Pinpoint the cell where the given text exists, returning its (X, Y) midpoint coordinate. 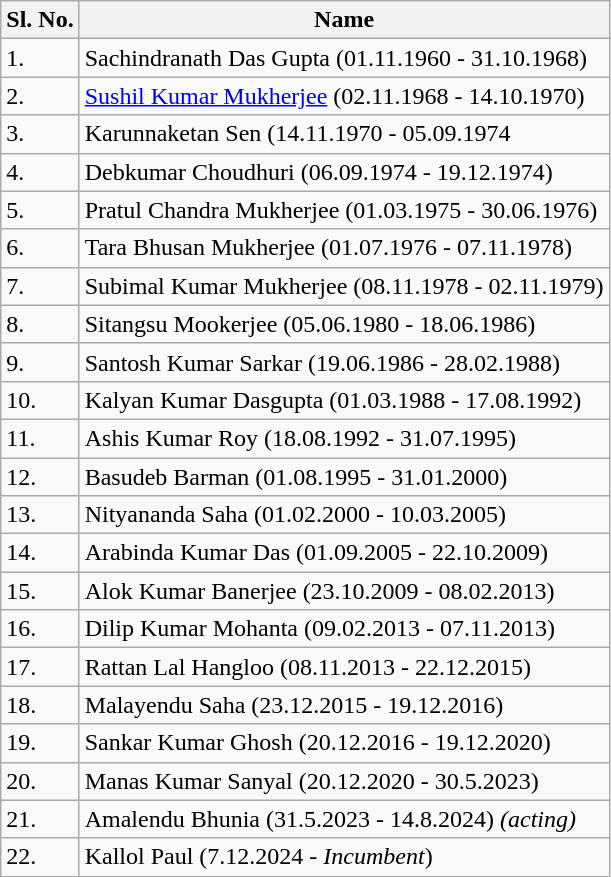
Nityananda Saha (01.02.2000 - 10.03.2005) (344, 515)
Sachindranath Das Gupta (01.11.1960 - 31.10.1968) (344, 58)
Arabinda Kumar Das (01.09.2005 - 22.10.2009) (344, 553)
1. (40, 58)
Sankar Kumar Ghosh (20.12.2016 - 19.12.2020) (344, 743)
20. (40, 781)
17. (40, 667)
Sl. No. (40, 20)
Pratul Chandra Mukherjee (01.03.1975 - 30.06.1976) (344, 210)
3. (40, 134)
Tara Bhusan Mukherjee (01.07.1976 - 07.11.1978) (344, 248)
Basudeb Barman (01.08.1995 - 31.01.2000) (344, 477)
8. (40, 324)
6. (40, 248)
Alok Kumar Banerjee (23.10.2009 - 08.02.2013) (344, 591)
Rattan Lal Hangloo (08.11.2013 - 22.12.2015) (344, 667)
16. (40, 629)
10. (40, 400)
7. (40, 286)
Sushil Kumar Mukherjee (02.11.1968 - 14.10.1970) (344, 96)
Kallol Paul (7.12.2024 - Incumbent) (344, 857)
13. (40, 515)
4. (40, 172)
Kalyan Kumar Dasgupta (01.03.1988 - 17.08.1992) (344, 400)
15. (40, 591)
Subimal Kumar Mukherjee (08.11.1978 - 02.11.1979) (344, 286)
Amalendu Bhunia (31.5.2023 - 14.8.2024) (acting) (344, 819)
22. (40, 857)
2. (40, 96)
18. (40, 705)
11. (40, 438)
Name (344, 20)
Santosh Kumar Sarkar (19.06.1986 - 28.02.1988) (344, 362)
12. (40, 477)
14. (40, 553)
Manas Kumar Sanyal (20.12.2020 - 30.5.2023) (344, 781)
Ashis Kumar Roy (18.08.1992 - 31.07.1995) (344, 438)
21. (40, 819)
5. (40, 210)
19. (40, 743)
Sitangsu Mookerjee (05.06.1980 - 18.06.1986) (344, 324)
Malayendu Saha (23.12.2015 - 19.12.2016) (344, 705)
Debkumar Choudhuri (06.09.1974 - 19.12.1974) (344, 172)
9. (40, 362)
Karunnaketan Sen (14.11.1970 - 05.09.1974 (344, 134)
Dilip Kumar Mohanta (09.02.2013 - 07.11.2013) (344, 629)
